Determine the [x, y] coordinate at the center of the cell enclosing the given text.  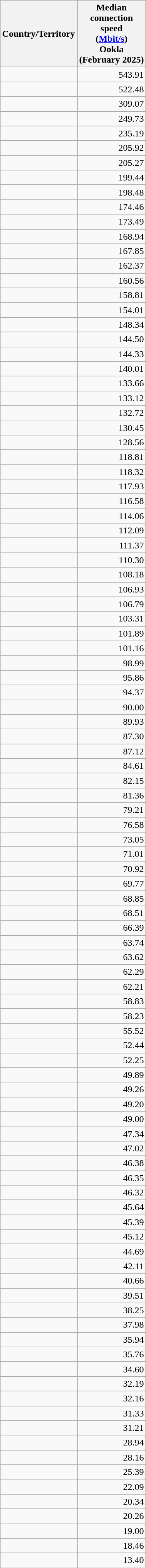
32.19 [112, 1384]
39.51 [112, 1296]
49.26 [112, 1090]
49.00 [112, 1119]
49.89 [112, 1075]
71.01 [112, 854]
40.66 [112, 1281]
62.21 [112, 987]
Medianconnectionspeed(Mbit/s)Ookla(February 2025) [112, 34]
46.35 [112, 1178]
87.12 [112, 751]
73.05 [112, 839]
35.94 [112, 1340]
116.58 [112, 501]
52.25 [112, 1060]
110.30 [112, 560]
199.44 [112, 177]
20.34 [112, 1502]
168.94 [112, 236]
68.85 [112, 898]
18.46 [112, 1546]
130.45 [112, 427]
79.21 [112, 810]
543.91 [112, 75]
95.86 [112, 678]
235.19 [112, 133]
19.00 [112, 1531]
173.49 [112, 221]
45.39 [112, 1222]
111.37 [112, 545]
148.34 [112, 325]
58.23 [112, 1016]
52.44 [112, 1045]
55.52 [112, 1031]
106.79 [112, 604]
198.48 [112, 192]
133.12 [112, 398]
58.83 [112, 1001]
28.16 [112, 1457]
101.89 [112, 633]
Country/Territory [39, 34]
63.62 [112, 957]
118.81 [112, 457]
45.64 [112, 1207]
522.48 [112, 89]
140.01 [112, 369]
114.06 [112, 516]
46.38 [112, 1163]
117.93 [112, 487]
309.07 [112, 104]
47.02 [112, 1148]
82.15 [112, 781]
167.85 [112, 251]
32.16 [112, 1398]
76.58 [112, 825]
106.93 [112, 589]
34.60 [112, 1369]
42.11 [112, 1266]
66.39 [112, 928]
13.40 [112, 1560]
87.30 [112, 737]
154.01 [112, 310]
90.00 [112, 707]
69.77 [112, 884]
249.73 [112, 119]
25.39 [112, 1472]
205.27 [112, 163]
162.37 [112, 266]
133.66 [112, 383]
128.56 [112, 442]
132.72 [112, 413]
144.33 [112, 354]
63.74 [112, 943]
31.21 [112, 1428]
98.99 [112, 663]
118.32 [112, 472]
62.29 [112, 972]
49.20 [112, 1104]
112.09 [112, 531]
31.33 [112, 1413]
174.46 [112, 207]
20.26 [112, 1516]
101.16 [112, 648]
44.69 [112, 1251]
108.18 [112, 575]
70.92 [112, 869]
205.92 [112, 148]
144.50 [112, 339]
37.98 [112, 1325]
103.31 [112, 619]
160.56 [112, 281]
89.93 [112, 722]
158.81 [112, 295]
68.51 [112, 913]
94.37 [112, 692]
38.25 [112, 1310]
28.94 [112, 1443]
47.34 [112, 1134]
46.32 [112, 1193]
84.61 [112, 766]
81.36 [112, 795]
22.09 [112, 1487]
35.76 [112, 1354]
45.12 [112, 1237]
